For the text-containing cell, return its midpoint in (X, Y) coordinate format. 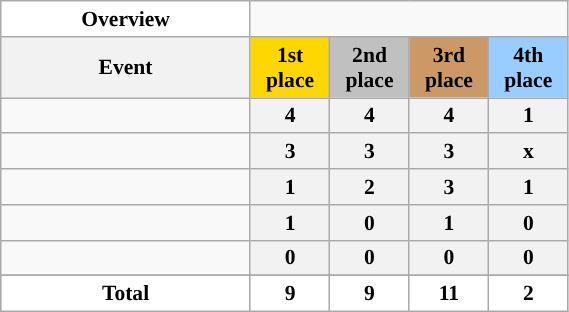
Event (126, 68)
4th place (528, 68)
2nd place (370, 68)
x (528, 152)
3rd place (448, 68)
Overview (126, 19)
1st place (290, 68)
11 (448, 294)
Total (126, 294)
